Provide the [x, y] coordinate of the cell's center where the given text is located.  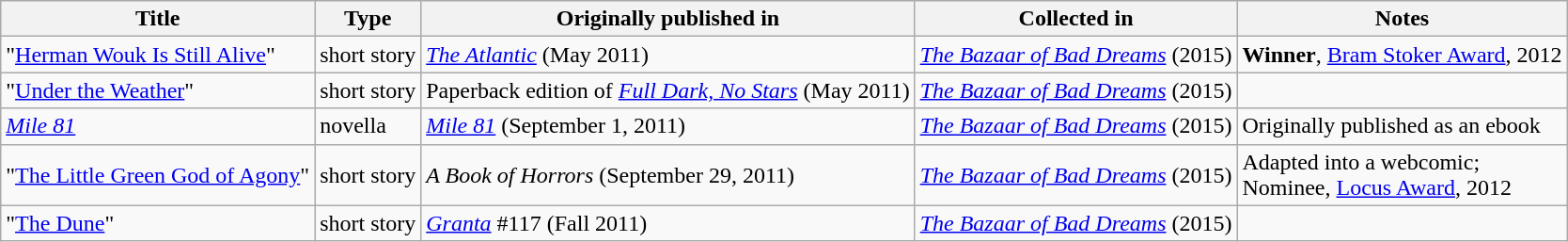
Adapted into a webcomic;Nominee, Locus Award, 2012 [1403, 175]
"The Little Green God of Agony" [158, 175]
Type [368, 19]
"Under the Weather" [158, 90]
Originally published as an ebook [1403, 126]
Title [158, 19]
Granta #117 (Fall 2011) [667, 223]
"Herman Wouk Is Still Alive" [158, 55]
Mile 81 (September 1, 2011) [667, 126]
Collected in [1075, 19]
Paperback edition of Full Dark, No Stars (May 2011) [667, 90]
Originally published in [667, 19]
Notes [1403, 19]
Mile 81 [158, 126]
A Book of Horrors (September 29, 2011) [667, 175]
"The Dune" [158, 223]
The Atlantic (May 2011) [667, 55]
Winner, Bram Stoker Award, 2012 [1403, 55]
novella [368, 126]
